Extract the [x, y] coordinate from the center of the cell holding the provided text.  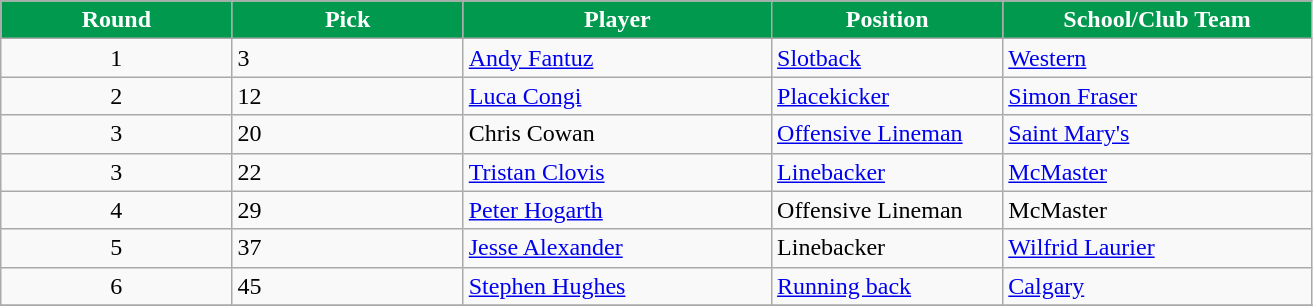
Andy Fantuz [617, 58]
2 [116, 96]
Calgary [1157, 286]
Peter Hogarth [617, 210]
Western [1157, 58]
Stephen Hughes [617, 286]
6 [116, 286]
45 [348, 286]
Slotback [888, 58]
Tristan Clovis [617, 172]
37 [348, 248]
Running back [888, 286]
29 [348, 210]
Saint Mary's [1157, 134]
Position [888, 20]
School/Club Team [1157, 20]
5 [116, 248]
Jesse Alexander [617, 248]
20 [348, 134]
Simon Fraser [1157, 96]
Pick [348, 20]
Player [617, 20]
Chris Cowan [617, 134]
Placekicker [888, 96]
1 [116, 58]
Round [116, 20]
Luca Congi [617, 96]
22 [348, 172]
Wilfrid Laurier [1157, 248]
12 [348, 96]
4 [116, 210]
